Scan for the cell matching the given text and deliver its (x, y) coordinate at center. 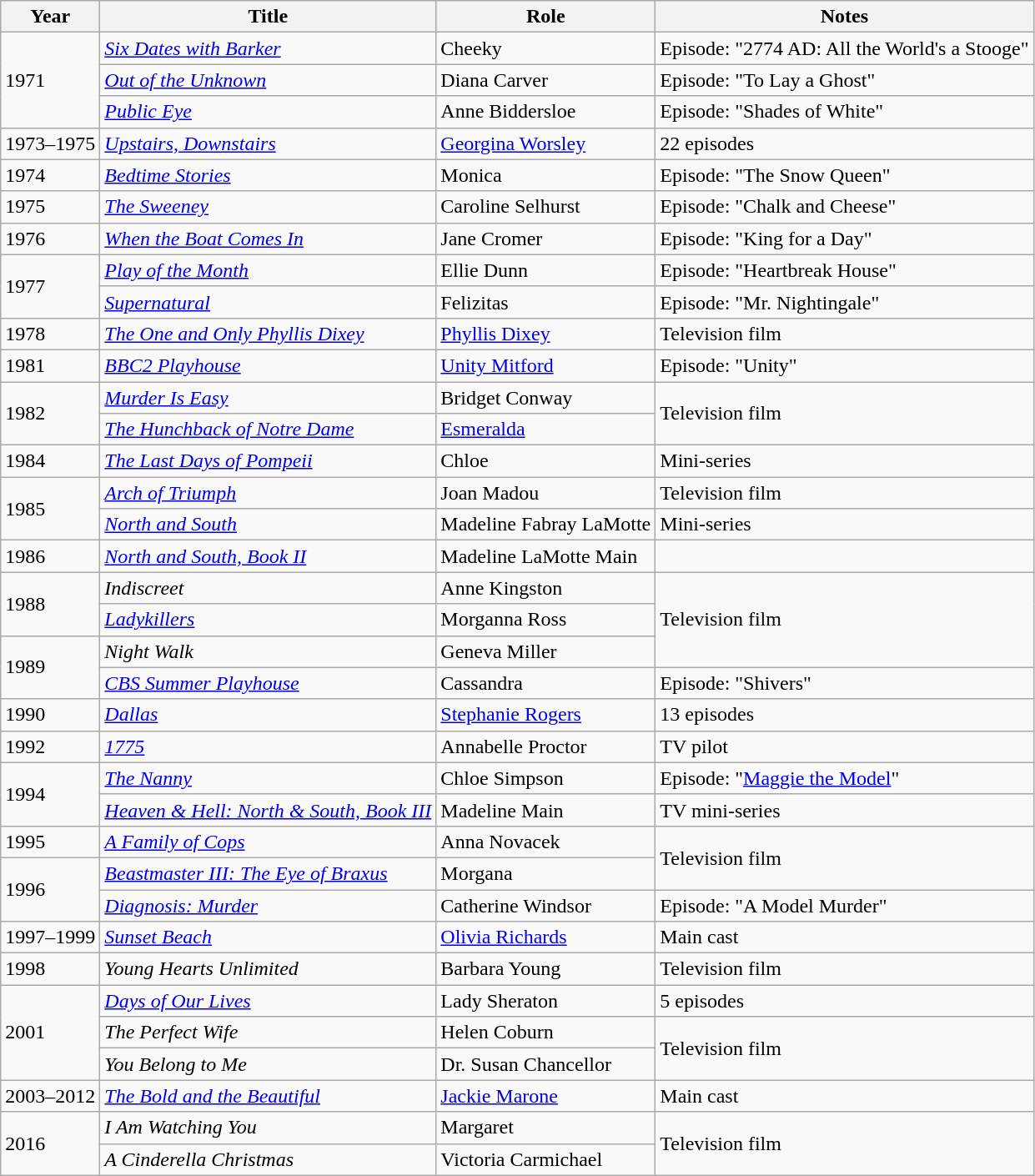
Madeline Main (545, 810)
Episode: "To Lay a Ghost" (844, 80)
1973–1975 (50, 143)
1978 (50, 334)
1984 (50, 461)
1990 (50, 715)
Jane Cromer (545, 239)
22 episodes (844, 143)
1971 (50, 80)
Notes (844, 17)
Helen Coburn (545, 1033)
1976 (50, 239)
1977 (50, 286)
1994 (50, 794)
Sunset Beach (269, 937)
Anne Biddersloe (545, 112)
Phyllis Dixey (545, 334)
Chloe Simpson (545, 778)
Episode: "Shades of White" (844, 112)
Dallas (269, 715)
1975 (50, 207)
Year (50, 17)
I Am Watching You (269, 1128)
Joan Madou (545, 493)
Episode: "Maggie the Model" (844, 778)
Monica (545, 175)
1775 (269, 746)
Stephanie Rogers (545, 715)
CBS Summer Playhouse (269, 683)
1995 (50, 842)
1982 (50, 414)
1989 (50, 667)
1992 (50, 746)
TV mini-series (844, 810)
Upstairs, Downstairs (269, 143)
The Last Days of Pompeii (269, 461)
Title (269, 17)
Episode: "King for a Day" (844, 239)
1988 (50, 604)
2001 (50, 1033)
Caroline Selhurst (545, 207)
Role (545, 17)
Felizitas (545, 302)
1997–1999 (50, 937)
Out of the Unknown (269, 80)
North and South (269, 525)
5 episodes (844, 1001)
Episode: "Mr. Nightingale" (844, 302)
Young Hearts Unlimited (269, 969)
Episode: "Heartbreak House" (844, 270)
Episode: "A Model Murder" (844, 905)
Episode: "2774 AD: All the World's a Stooge" (844, 48)
BBC2 Playhouse (269, 365)
Night Walk (269, 651)
Diagnosis: Murder (269, 905)
Public Eye (269, 112)
1985 (50, 509)
You Belong to Me (269, 1064)
1986 (50, 556)
A Family of Cops (269, 842)
Georgina Worsley (545, 143)
Episode: "Unity" (844, 365)
Days of Our Lives (269, 1001)
2003–2012 (50, 1096)
The Perfect Wife (269, 1033)
Anna Novacek (545, 842)
When the Boat Comes In (269, 239)
The Bold and the Beautiful (269, 1096)
Six Dates with Barker (269, 48)
The One and Only Phyllis Dixey (269, 334)
North and South, Book II (269, 556)
Olivia Richards (545, 937)
Morgana (545, 873)
Anne Kingston (545, 588)
Arch of Triumph (269, 493)
Victoria Carmichael (545, 1159)
Episode: "Chalk and Cheese" (844, 207)
2016 (50, 1143)
A Cinderella Christmas (269, 1159)
1981 (50, 365)
Supernatural (269, 302)
Ellie Dunn (545, 270)
Cheeky (545, 48)
Ladykillers (269, 620)
Diana Carver (545, 80)
Chloe (545, 461)
Murder Is Easy (269, 398)
Esmeralda (545, 430)
Beastmaster III: The Eye of Braxus (269, 873)
Morganna Ross (545, 620)
Jackie Marone (545, 1096)
Bridget Conway (545, 398)
Episode: "Shivers" (844, 683)
Geneva Miller (545, 651)
The Hunchback of Notre Dame (269, 430)
The Nanny (269, 778)
Unity Mitford (545, 365)
Annabelle Proctor (545, 746)
Cassandra (545, 683)
The Sweeney (269, 207)
1996 (50, 889)
1974 (50, 175)
1998 (50, 969)
TV pilot (844, 746)
13 episodes (844, 715)
Dr. Susan Chancellor (545, 1064)
Bedtime Stories (269, 175)
Barbara Young (545, 969)
Heaven & Hell: North & South, Book III (269, 810)
Margaret (545, 1128)
Play of the Month (269, 270)
Madeline Fabray LaMotte (545, 525)
Lady Sheraton (545, 1001)
Indiscreet (269, 588)
Catherine Windsor (545, 905)
Episode: "The Snow Queen" (844, 175)
Madeline LaMotte Main (545, 556)
